Scan for the cell matching the given text and deliver its [x, y] coordinate at center. 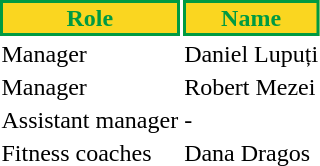
- [252, 120]
Assistant manager [90, 120]
Name [252, 18]
Robert Mezei [252, 87]
Role [90, 18]
Daniel Lupuți [252, 54]
